Locate the cell with the specified text and output its (X, Y) center coordinate. 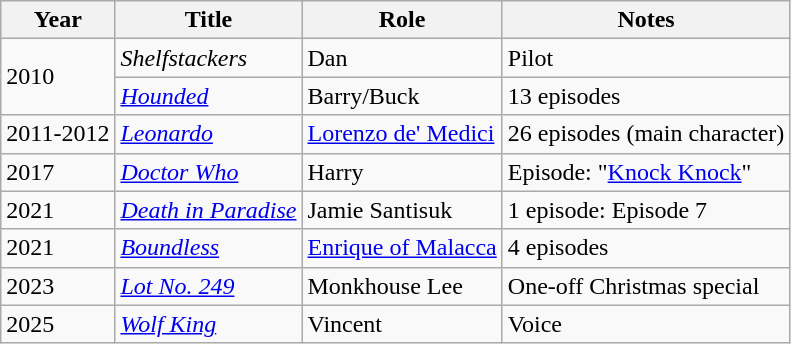
Jamie Santisuk (402, 210)
2011-2012 (58, 134)
2023 (58, 286)
13 episodes (646, 96)
Harry (402, 172)
2025 (58, 324)
Wolf King (208, 324)
Dan (402, 58)
1 episode: Episode 7 (646, 210)
Barry/Buck (402, 96)
Role (402, 20)
Lorenzo de' Medici (402, 134)
One-off Christmas special (646, 286)
Voice (646, 324)
2010 (58, 77)
Enrique of Malacca (402, 248)
Year (58, 20)
Leonardo (208, 134)
Episode: "Knock Knock" (646, 172)
Doctor Who (208, 172)
Title (208, 20)
Hounded (208, 96)
Pilot (646, 58)
Monkhouse Lee (402, 286)
Vincent (402, 324)
Shelfstackers (208, 58)
26 episodes (main character) (646, 134)
Lot No. 249 (208, 286)
4 episodes (646, 248)
Boundless (208, 248)
Notes (646, 20)
2017 (58, 172)
Death in Paradise (208, 210)
